Determine the [X, Y] coordinate at the center of the cell enclosing the given text.  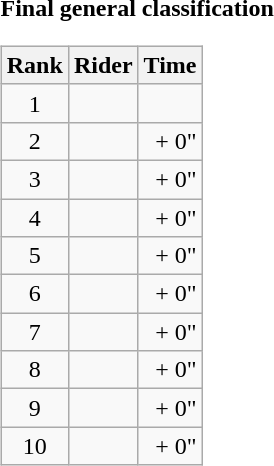
10 [34, 446]
Time [170, 65]
2 [34, 141]
1 [34, 103]
Rider [103, 65]
6 [34, 294]
3 [34, 179]
4 [34, 217]
5 [34, 256]
Rank [34, 65]
9 [34, 408]
7 [34, 332]
8 [34, 370]
